Capture the cell that displays the provided text and extract its (X, Y) central coordinate. 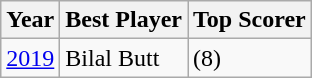
2019 (30, 58)
Bilal Butt (124, 58)
(8) (250, 58)
Year (30, 20)
Top Scorer (250, 20)
Best Player (124, 20)
